From the cell containing the given text, extract its center point as (X, Y) coordinate. 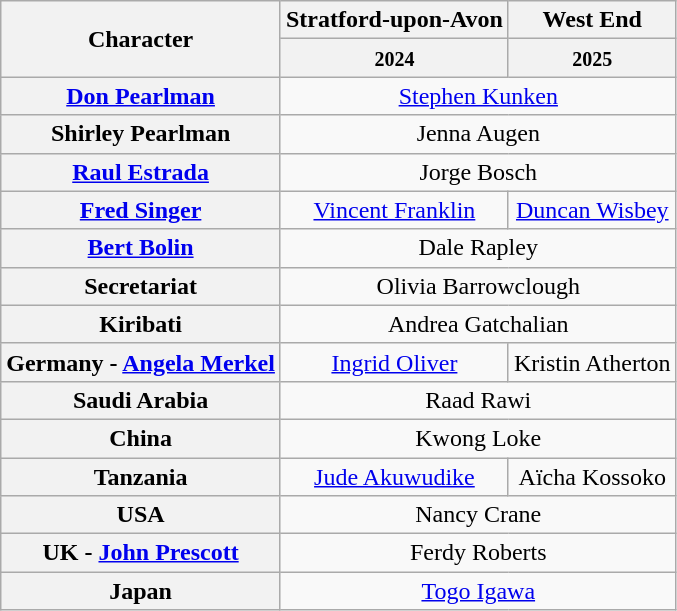
2024 (394, 58)
Shirley Pearlman (141, 134)
Stephen Kunken (478, 96)
Togo Igawa (478, 591)
Aïcha Kossoko (592, 477)
Secretariat (141, 286)
Jenna Augen (478, 134)
Dale Rapley (478, 248)
Kwong Loke (478, 438)
UK - John Prescott (141, 553)
USA (141, 515)
Nancy Crane (478, 515)
West End (592, 20)
Raad Rawi (478, 400)
China (141, 438)
Jude Akuwudike (394, 477)
Don Pearlman (141, 96)
Germany - Angela Merkel (141, 362)
Olivia Barrowclough (478, 286)
Bert Bolin (141, 248)
Japan (141, 591)
Raul Estrada (141, 172)
Stratford-upon-Avon (394, 20)
Character (141, 39)
Saudi Arabia (141, 400)
Fred Singer (141, 210)
2025 (592, 58)
Vincent Franklin (394, 210)
Ingrid Oliver (394, 362)
Kristin Atherton (592, 362)
Tanzania (141, 477)
Kiribati (141, 324)
Andrea Gatchalian (478, 324)
Jorge Bosch (478, 172)
Ferdy Roberts (478, 553)
Duncan Wisbey (592, 210)
